Locate the cell with the specified text and output its [x, y] center coordinate. 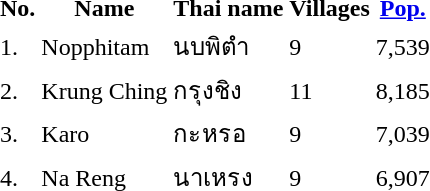
Nopphitam [104, 46]
11 [330, 90]
Krung Ching [104, 90]
กรุงชิง [228, 90]
นบพิตำ [228, 46]
Karo [104, 134]
กะหรอ [228, 134]
